Determine the [x, y] coordinate at the center of the cell enclosing the given text.  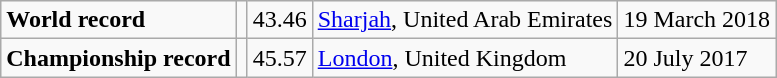
45.57 [280, 58]
20 July 2017 [697, 58]
Sharjah, United Arab Emirates [465, 20]
Championship record [118, 58]
World record [118, 20]
43.46 [280, 20]
London, United Kingdom [465, 58]
19 March 2018 [697, 20]
